Output the (X, Y) coordinate of the center of the cell containing the given text.  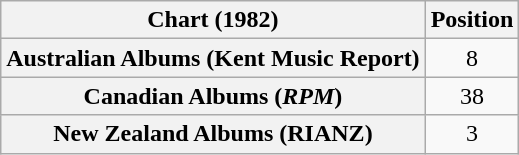
Chart (1982) (213, 20)
38 (472, 96)
3 (472, 134)
Position (472, 20)
Canadian Albums (RPM) (213, 96)
Australian Albums (Kent Music Report) (213, 58)
8 (472, 58)
New Zealand Albums (RIANZ) (213, 134)
